Find where the given text appears and provide that cell's center as [x, y] coordinate. 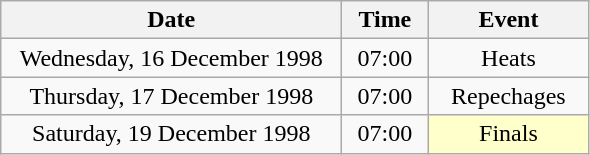
Wednesday, 16 December 1998 [172, 58]
Saturday, 19 December 1998 [172, 134]
Finals [508, 134]
Event [508, 20]
Thursday, 17 December 1998 [172, 96]
Date [172, 20]
Heats [508, 58]
Repechages [508, 96]
Time [385, 20]
